Determine the (X, Y) coordinate at the center of the cell enclosing the given text.  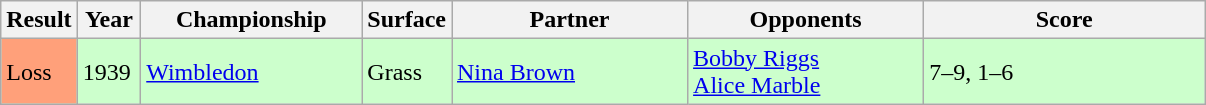
Score (1064, 20)
7–9, 1–6 (1064, 72)
Wimbledon (252, 72)
Nina Brown (570, 72)
Surface (407, 20)
Bobby Riggs Alice Marble (806, 72)
Partner (570, 20)
Opponents (806, 20)
Loss (39, 72)
Result (39, 20)
1939 (109, 72)
Grass (407, 72)
Championship (252, 20)
Year (109, 20)
